Return [x, y] of the center of cell containing provided text 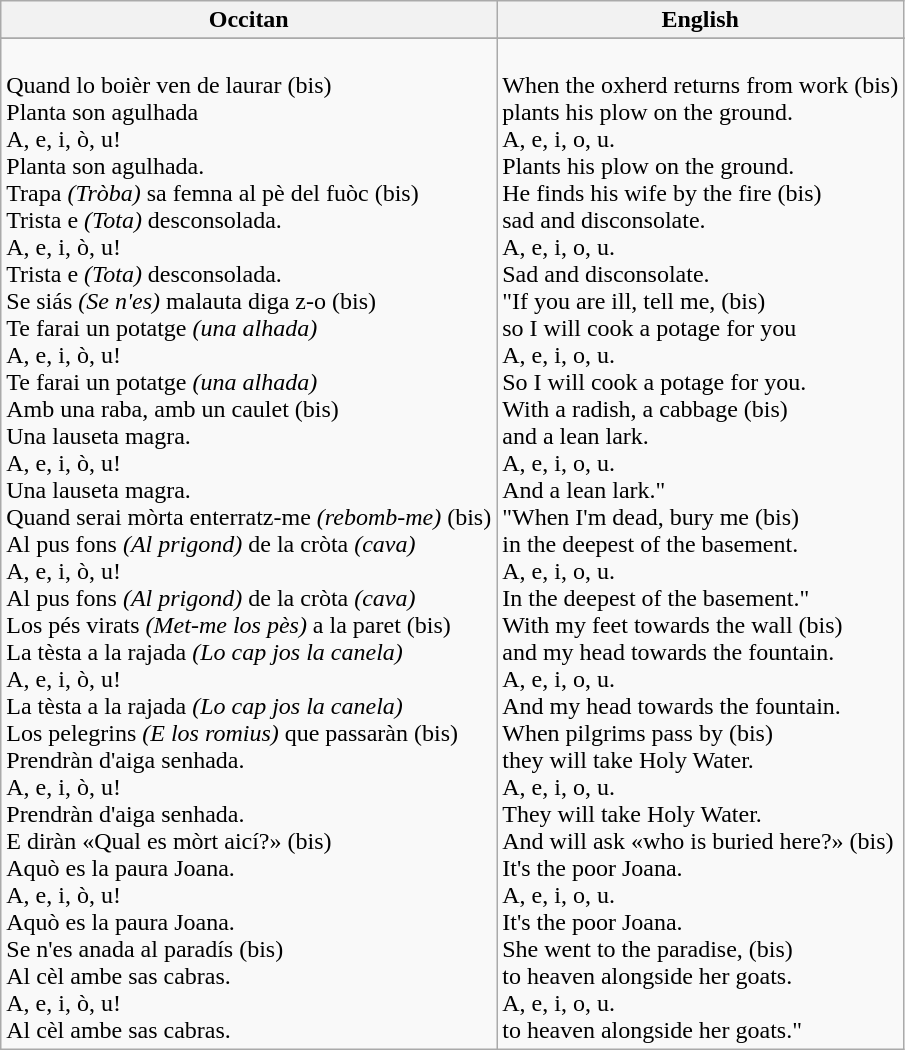
Occitan [249, 20]
English [700, 20]
